Scan for the cell matching the given text and deliver its [x, y] coordinate at center. 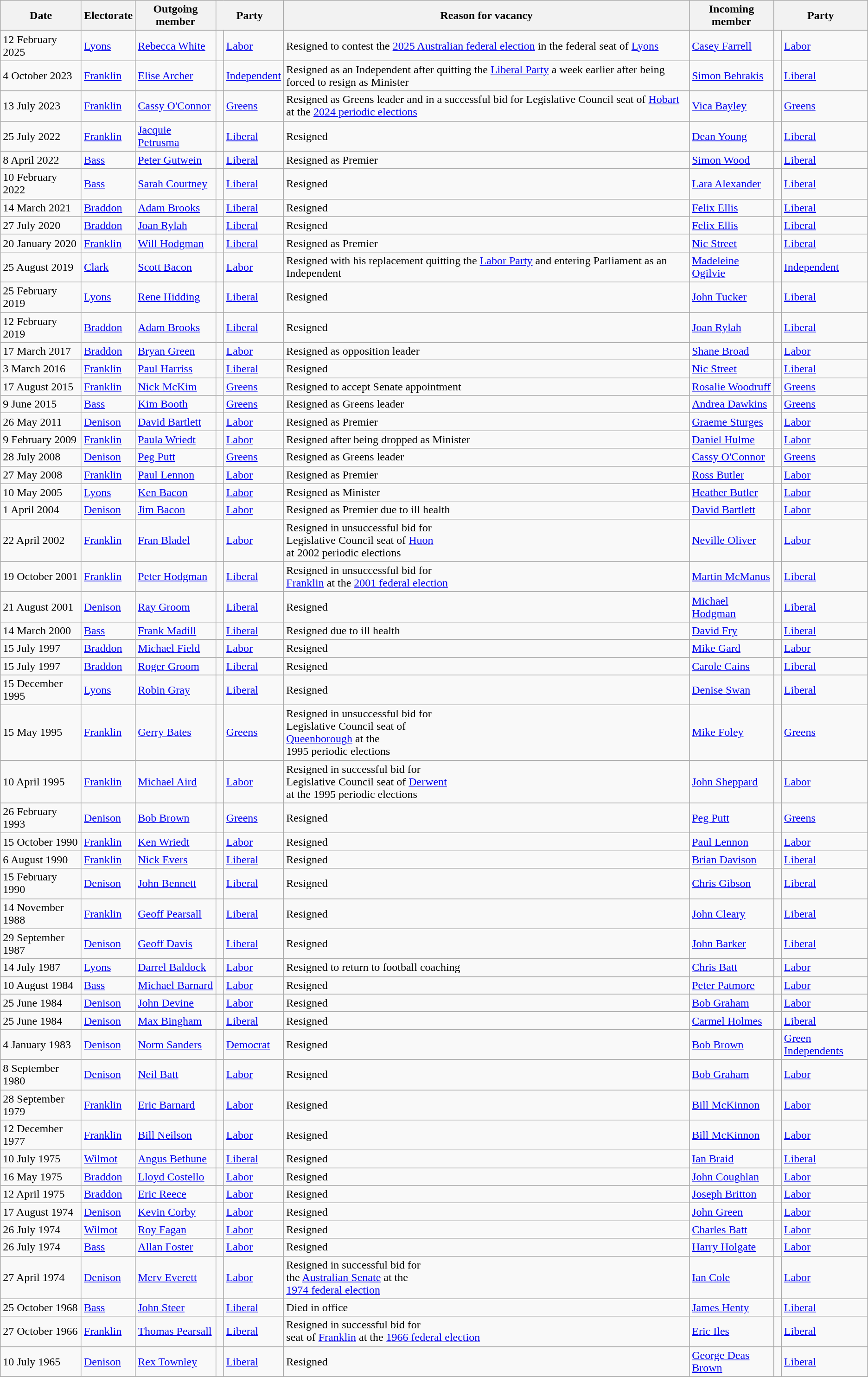
John Devine [175, 1003]
Ian Cole [732, 1277]
Neil Batt [175, 1075]
17 March 2017 [41, 351]
26 May 2011 [41, 422]
Frank Madill [175, 631]
Bill Neilson [175, 1135]
Jacquie Petrusma [175, 136]
8 April 2022 [41, 160]
27 July 2020 [41, 225]
Resigned due to ill health [487, 631]
25 February 2019 [41, 297]
John Coughlan [732, 1177]
Casey Farrell [732, 45]
Peter Patmore [732, 985]
26 February 1993 [41, 818]
Michael Hodgman [732, 606]
Resigned with his replacement quitting the Labor Party and entering Parliament as an Independent [487, 267]
25 July 2022 [41, 136]
Green Independents [824, 1044]
6 August 1990 [41, 860]
Carmel Holmes [732, 1020]
13 July 2023 [41, 106]
Harry Holgate [732, 1247]
Robin Gray [175, 690]
10 July 1975 [41, 1159]
Simon Behrakis [732, 76]
Resigned in unsuccessful bid for Franklin at the 2001 federal election [487, 577]
John Green [732, 1212]
Lloyd Costello [175, 1177]
Roy Fagan [175, 1230]
Resigned after being dropped as Minister [487, 440]
Ray Groom [175, 606]
Resigned in unsuccessful bid for Legislative Council seat of Huon at 2002 periodic elections [487, 540]
Resigned as Greens leader and in a successful bid for Legislative Council seat of Hobart at the 2024 periodic elections [487, 106]
Michael Barnard [175, 985]
27 April 1974 [41, 1277]
John Tucker [732, 297]
29 September 1987 [41, 944]
Peter Gutwein [175, 160]
John Cleary [732, 913]
14 March 2021 [41, 208]
Eric Barnard [175, 1104]
Nick McKim [175, 387]
Ken Bacon [175, 492]
Rebecca White [175, 45]
Heather Butler [732, 492]
Chris Gibson [732, 884]
Resigned in successful bid for seat of Franklin at the 1966 federal election [487, 1332]
John Sheppard [732, 782]
Graeme Sturges [732, 422]
Daniel Hulme [732, 440]
16 May 1975 [41, 1177]
17 August 2015 [41, 387]
12 February 2025 [41, 45]
10 August 1984 [41, 985]
Fran Bladel [175, 540]
10 May 2005 [41, 492]
Paul Harriss [175, 369]
14 July 1987 [41, 968]
15 December 1995 [41, 690]
Geoff Davis [175, 944]
Rene Hidding [175, 297]
10 February 2022 [41, 184]
Martin McManus [732, 577]
28 September 1979 [41, 1104]
14 November 1988 [41, 913]
Date [41, 16]
James Henty [732, 1307]
Will Hodgman [175, 243]
Resigned as opposition leader [487, 351]
4 October 2023 [41, 76]
Michael Aird [175, 782]
Resigned to accept Senate appointment [487, 387]
15 May 1995 [41, 733]
Joseph Britton [732, 1194]
10 April 1995 [41, 782]
Dean Young [732, 136]
Andrea Dawkins [732, 404]
Democrat [254, 1044]
Paula Wriedt [175, 440]
21 August 2001 [41, 606]
8 September 1980 [41, 1075]
Incoming member [732, 16]
Resigned as an Independent after quitting the Liberal Party a week earlier after being forced to resign as Minister [487, 76]
Eric Reece [175, 1194]
28 July 2008 [41, 457]
Bryan Green [175, 351]
Peter Hodgman [175, 577]
Scott Bacon [175, 267]
Madeleine Ogilvie [732, 267]
Allan Foster [175, 1247]
20 January 2020 [41, 243]
17 August 1974 [41, 1212]
19 October 2001 [41, 577]
Brian Davison [732, 860]
Ross Butler [732, 475]
10 July 1965 [41, 1361]
15 February 1990 [41, 884]
Resigned in successful bid for Legislative Council seat of Derwent at the 1995 periodic elections [487, 782]
Vica Bayley [732, 106]
Clark [108, 267]
3 March 2016 [41, 369]
Kevin Corby [175, 1212]
Resigned in unsuccessful bid for Legislative Council seat of Queenborough at the 1995 periodic elections [487, 733]
Eric Iles [732, 1332]
Ken Wriedt [175, 842]
Died in office [487, 1307]
12 February 2019 [41, 327]
Darrel Baldock [175, 968]
Gerry Bates [175, 733]
Sarah Courtney [175, 184]
Electorate [108, 16]
Resigned in successful bid for the Australian Senate at the 1974 federal election [487, 1277]
1 April 2004 [41, 510]
Angus Bethune [175, 1159]
Kim Booth [175, 404]
Resigned as Premier due to ill health [487, 510]
27 October 1966 [41, 1332]
Charles Batt [732, 1230]
Geoff Pearsall [175, 913]
Reason for vacancy [487, 16]
John Bennett [175, 884]
Michael Field [175, 648]
9 June 2015 [41, 404]
Roger Groom [175, 666]
Elise Archer [175, 76]
Thomas Pearsall [175, 1332]
Ian Braid [732, 1159]
John Steer [175, 1307]
Neville Oliver [732, 540]
Resigned to contest the 2025 Australian federal election in the federal seat of Lyons [487, 45]
Simon Wood [732, 160]
Outgoing member [175, 16]
Max Bingham [175, 1020]
Resigned to return to football coaching [487, 968]
Norm Sanders [175, 1044]
Shane Broad [732, 351]
Mike Foley [732, 733]
George Deas Brown [732, 1361]
25 August 2019 [41, 267]
Rex Townley [175, 1361]
27 May 2008 [41, 475]
22 April 2002 [41, 540]
14 March 2000 [41, 631]
John Barker [732, 944]
4 January 1983 [41, 1044]
Merv Everett [175, 1277]
Nick Evers [175, 860]
12 December 1977 [41, 1135]
15 October 1990 [41, 842]
David Fry [732, 631]
25 October 1968 [41, 1307]
Chris Batt [732, 968]
9 February 2009 [41, 440]
Jim Bacon [175, 510]
Mike Gard [732, 648]
12 April 1975 [41, 1194]
Denise Swan [732, 690]
Resigned as Minister [487, 492]
Carole Cains [732, 666]
Rosalie Woodruff [732, 387]
Lara Alexander [732, 184]
